Return the [X, Y] coordinate for the center point of the cell that contains the specified text.  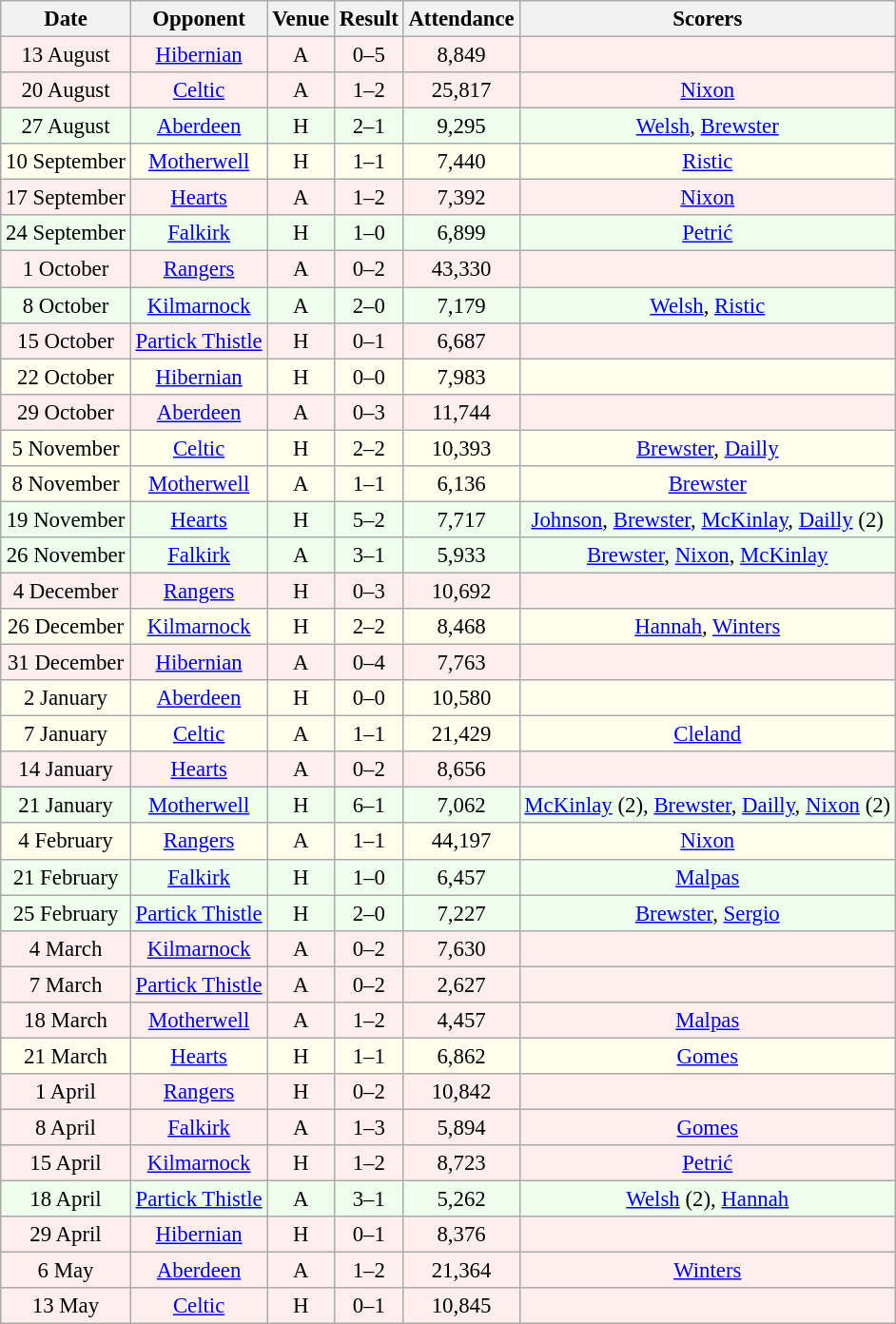
8 October [66, 305]
19 November [66, 519]
Cleland [708, 734]
18 April [66, 1199]
0–4 [369, 663]
Scorers [708, 19]
Result [369, 19]
6,862 [461, 1056]
Welsh (2), Hannah [708, 1199]
21 February [66, 877]
2 January [66, 698]
10,845 [461, 1306]
Welsh, Ristic [708, 305]
5,262 [461, 1199]
6,687 [461, 341]
6,136 [461, 484]
9,295 [461, 127]
10,393 [461, 448]
24 September [66, 233]
15 October [66, 341]
8,723 [461, 1163]
21,364 [461, 1271]
20 August [66, 90]
7 March [66, 984]
5 November [66, 448]
21 January [66, 806]
5,933 [461, 555]
7 January [66, 734]
21 March [66, 1056]
27 August [66, 127]
10 September [66, 162]
Hannah, Winters [708, 627]
11,744 [461, 412]
4,457 [461, 1021]
8 November [66, 484]
2–1 [369, 127]
McKinlay (2), Brewster, Dailly, Nixon (2) [708, 806]
7,062 [461, 806]
Brewster, Nixon, McKinlay [708, 555]
17 September [66, 198]
8 April [66, 1127]
7,179 [461, 305]
10,842 [461, 1092]
Brewster, Sergio [708, 913]
31 December [66, 663]
Venue [301, 19]
8,376 [461, 1235]
8,849 [461, 55]
7,630 [461, 948]
29 October [66, 412]
Brewster [708, 484]
6,899 [461, 233]
22 October [66, 377]
14 January [66, 769]
Winters [708, 1271]
25,817 [461, 90]
1 October [66, 269]
4 March [66, 948]
5–2 [369, 519]
Johnson, Brewster, McKinlay, Dailly (2) [708, 519]
4 December [66, 591]
15 April [66, 1163]
8,656 [461, 769]
13 May [66, 1306]
7,440 [461, 162]
26 November [66, 555]
6 May [66, 1271]
26 December [66, 627]
44,197 [461, 842]
13 August [66, 55]
1 April [66, 1092]
Attendance [461, 19]
18 March [66, 1021]
5,894 [461, 1127]
43,330 [461, 269]
7,763 [461, 663]
7,392 [461, 198]
2,627 [461, 984]
7,983 [461, 377]
10,692 [461, 591]
29 April [66, 1235]
7,717 [461, 519]
6–1 [369, 806]
Opponent [199, 19]
10,580 [461, 698]
1–3 [369, 1127]
25 February [66, 913]
7,227 [461, 913]
Welsh, Brewster [708, 127]
Ristic [708, 162]
Date [66, 19]
0–5 [369, 55]
8,468 [461, 627]
Brewster, Dailly [708, 448]
6,457 [461, 877]
4 February [66, 842]
21,429 [461, 734]
